Extract the (x, y) coordinate from the center of the cell holding the provided text.  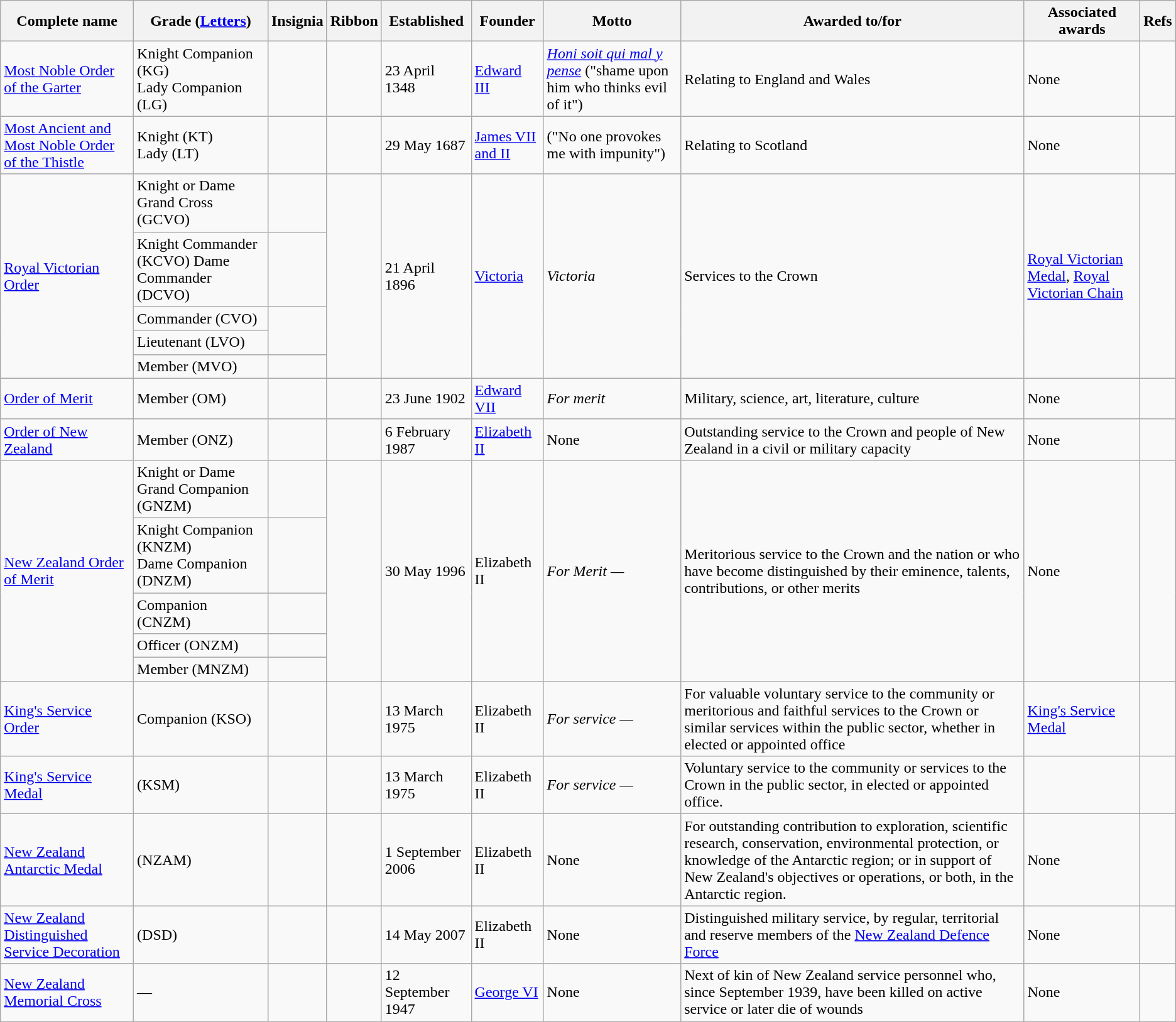
12 September 1947 (426, 992)
Awarded to/for (852, 21)
James VII and II (508, 145)
Motto (612, 21)
Insignia (297, 21)
Royal Victorian Order (67, 276)
Member (MNZM) (201, 670)
Member (MVO) (201, 366)
— (201, 992)
For Merit — (612, 570)
Knight Companion (KNZM)Dame Companion (DNZM) (201, 555)
Voluntary service to the community or services to the Crown in the public sector, in elected or appointed office. (852, 785)
Next of kin of New Zealand service personnel who, since September 1939, have been killed on active service or later die of wounds (852, 992)
Companion (CNZM) (201, 613)
Distinguished military service, by regular, territorial and reserve members of the New Zealand Defence Force (852, 935)
Services to the Crown (852, 276)
Commander (CVO) (201, 318)
New Zealand Antarctic Medal (67, 860)
Ribbon (354, 21)
King's Service Order (67, 719)
("No one provokes me with impunity") (612, 145)
Meritorious service to the Crown and the nation or who have become distinguished by their eminence, talents, contributions, or other merits (852, 570)
Member (OM) (201, 398)
(DSD) (201, 935)
Established (426, 21)
New Zealand Memorial Cross (67, 992)
Knight Companion (KG)Lady Companion (LG) (201, 79)
23 April 1348 (426, 79)
1 September 2006 (426, 860)
Order of New Zealand (67, 440)
Knight Commander (KCVO) Dame Commander (DCVO) (201, 269)
14 May 2007 (426, 935)
For merit (612, 398)
Royal Victorian Medal, Royal Victorian Chain (1082, 276)
Honi soit qui mal y pense ("shame upon him who thinks evil of it") (612, 79)
Refs (1158, 21)
Military, science, art, literature, culture (852, 398)
Relating to England and Wales (852, 79)
Companion (KSO) (201, 719)
Most Noble Order of the Garter (67, 79)
Officer (ONZM) (201, 646)
Knight or Dame Grand Companion (GNZM) (201, 489)
Knight or Dame Grand Cross (GCVO) (201, 203)
Lieutenant (LVO) (201, 342)
(KSM) (201, 785)
Founder (508, 21)
Knight (KT)Lady (LT) (201, 145)
(NZAM) (201, 860)
New Zealand Order of Merit (67, 570)
30 May 1996 (426, 570)
21 April 1896 (426, 276)
23 June 1902 (426, 398)
Grade (Letters) (201, 21)
29 May 1687 (426, 145)
Order of Merit (67, 398)
Outstanding service to the Crown and people of New Zealand in a civil or military capacity (852, 440)
Most Ancient and Most Noble Order of the Thistle (67, 145)
George VI (508, 992)
Member (ONZ) (201, 440)
Complete name (67, 21)
Edward III (508, 79)
Relating to Scotland (852, 145)
6 February 1987 (426, 440)
Edward VII (508, 398)
New Zealand Distinguished Service Decoration (67, 935)
Associated awards (1082, 21)
